Output the [X, Y] coordinate of the center of the cell containing the given text.  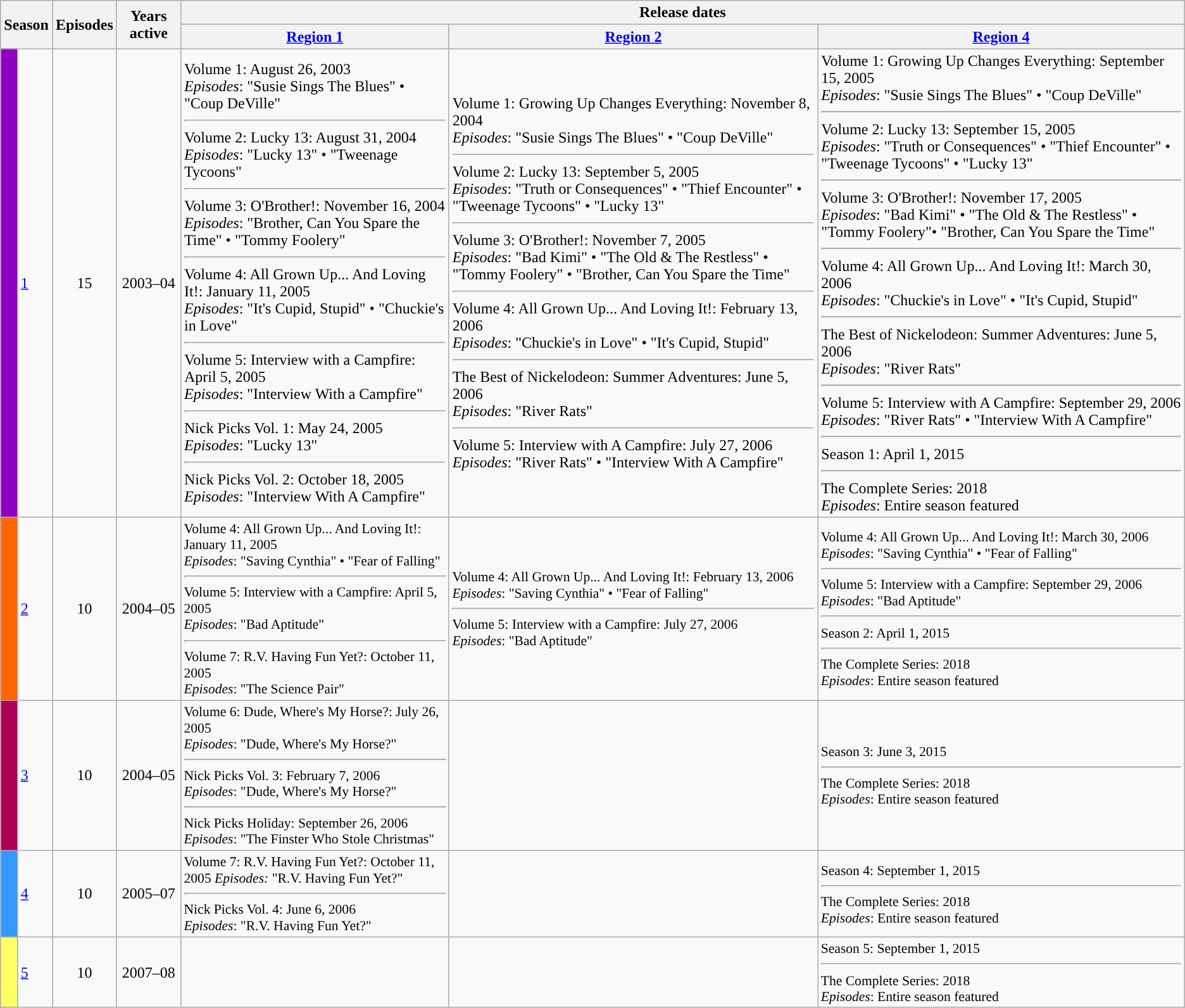
Region 2 [633, 37]
5 [34, 973]
3 [34, 776]
Season 3: June 3, 2015The Complete Series: 2018Episodes: Entire season featured [1001, 776]
Season [27, 25]
Volume 7: R.V. Having Fun Yet?: October 11, 2005 Episodes: "R.V. Having Fun Yet?"Nick Picks Vol. 4: June 6, 2006Episodes: "R.V. Having Fun Yet?" [315, 894]
15 [84, 283]
Region 1 [315, 37]
Episodes [84, 25]
Season 4: September 1, 2015The Complete Series: 2018Episodes: Entire season featured [1001, 894]
Years active [148, 25]
2 [34, 609]
4 [34, 894]
Season 5: September 1, 2015The Complete Series: 2018Episodes: Entire season featured [1001, 973]
2003–04 [148, 283]
2007–08 [148, 973]
2005–07 [148, 894]
1 [34, 283]
Region 4 [1001, 37]
Release dates [682, 13]
